Identify which cell holds the provided text, then report its (X, Y) central coordinate. 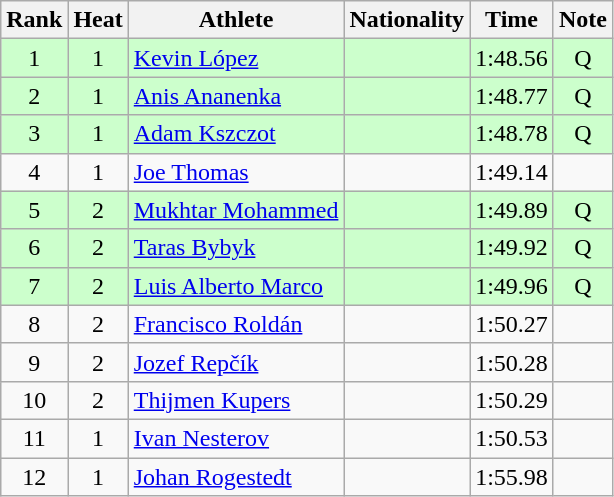
Anis Ananenka (236, 96)
10 (34, 400)
1:55.98 (512, 477)
Johan Rogestedt (236, 477)
Luis Alberto Marco (236, 286)
1:49.14 (512, 172)
Joe Thomas (236, 172)
8 (34, 324)
7 (34, 286)
1:48.78 (512, 134)
1:49.96 (512, 286)
1:48.77 (512, 96)
Ivan Nesterov (236, 438)
4 (34, 172)
1:49.92 (512, 248)
Kevin López (236, 58)
5 (34, 210)
1:50.28 (512, 362)
3 (34, 134)
Time (512, 20)
Athlete (236, 20)
1:50.29 (512, 400)
Adam Kszczot (236, 134)
1:48.56 (512, 58)
Francisco Roldán (236, 324)
Nationality (407, 20)
9 (34, 362)
Heat (98, 20)
Rank (34, 20)
Taras Bybyk (236, 248)
Jozef Repčík (236, 362)
Note (582, 20)
12 (34, 477)
1:50.53 (512, 438)
1:49.89 (512, 210)
Mukhtar Mohammed (236, 210)
11 (34, 438)
6 (34, 248)
Thijmen Kupers (236, 400)
1:50.27 (512, 324)
